Provide the [X, Y] coordinate of the cell's center where the given text is located.  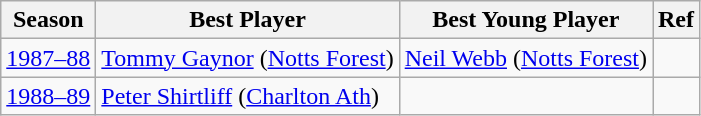
1988–89 [48, 96]
Neil Webb (Notts Forest) [526, 58]
Best Player [248, 20]
1987–88 [48, 58]
Tommy Gaynor (Notts Forest) [248, 58]
Peter Shirtliff (Charlton Ath) [248, 96]
Best Young Player [526, 20]
Ref [676, 20]
Season [48, 20]
